Identify which cell holds the provided text, then report its [x, y] central coordinate. 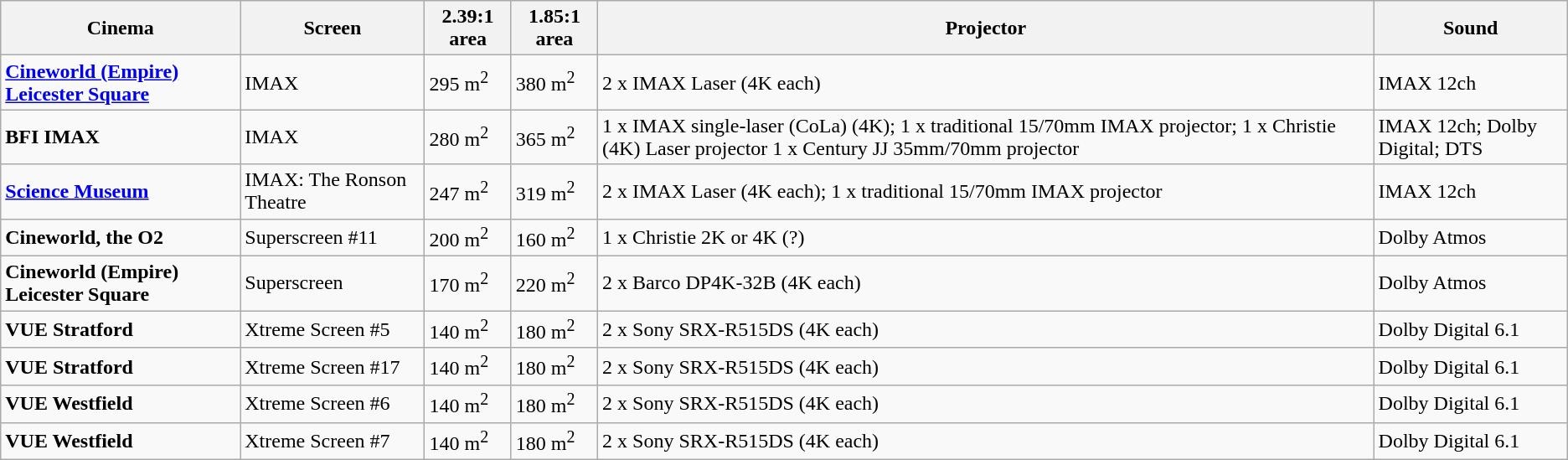
1 x Christie 2K or 4K (?) [987, 238]
220 m2 [554, 283]
319 m2 [554, 191]
IMAX 12ch; Dolby Digital; DTS [1471, 137]
280 m2 [467, 137]
2 x Barco DP4K-32B (4K each) [987, 283]
Superscreen #11 [333, 238]
2 x IMAX Laser (4K each) [987, 82]
365 m2 [554, 137]
170 m2 [467, 283]
Cineworld, the O2 [121, 238]
1 x IMAX single-laser (CoLa) (4K); 1 x traditional 15/70mm IMAX projector; 1 x Christie (4K) Laser projector 1 x Century JJ 35mm/70mm projector [987, 137]
160 m2 [554, 238]
200 m2 [467, 238]
BFI IMAX [121, 137]
Superscreen [333, 283]
IMAX: The Ronson Theatre [333, 191]
2.39:1 area [467, 28]
Xtreme Screen #7 [333, 441]
380 m2 [554, 82]
Xtreme Screen #17 [333, 367]
247 m2 [467, 191]
Cinema [121, 28]
Screen [333, 28]
Xtreme Screen #6 [333, 404]
Sound [1471, 28]
Projector [987, 28]
1.85:1 area [554, 28]
Xtreme Screen #5 [333, 330]
Science Museum [121, 191]
2 x IMAX Laser (4K each); 1 x traditional 15/70mm IMAX projector [987, 191]
295 m2 [467, 82]
